Return the [X, Y] coordinate for the center point of the cell that contains the specified text.  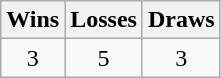
5 [104, 58]
Wins [33, 20]
Draws [181, 20]
Losses [104, 20]
